For the text-containing cell, return its midpoint in (x, y) coordinate format. 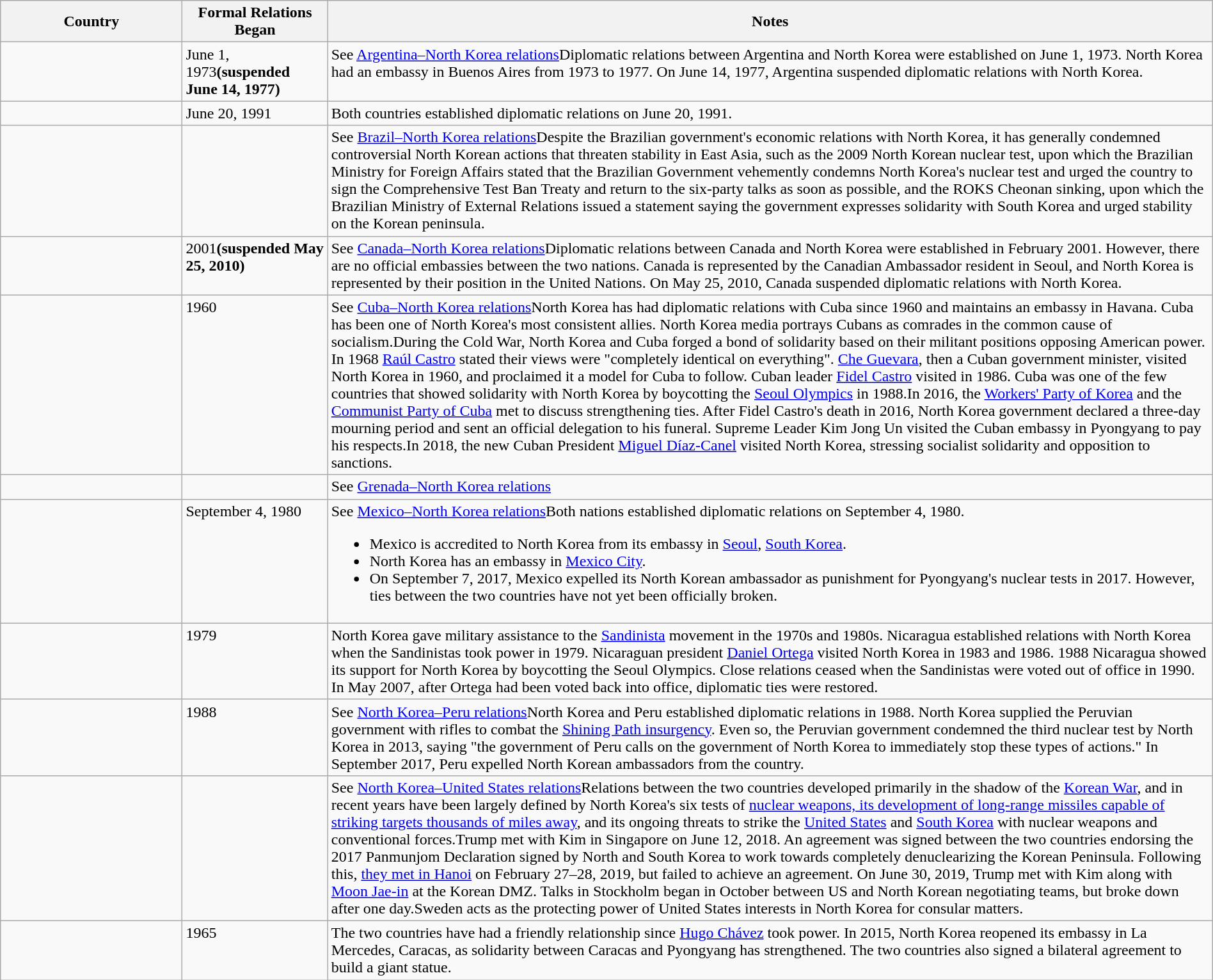
See Grenada–North Korea relations (770, 487)
Formal Relations Began (255, 22)
2001(suspended May 25, 2010) (255, 265)
Notes (770, 22)
June 1, 1973(suspended June 14, 1977) (255, 72)
1979 (255, 661)
1965 (255, 950)
1988 (255, 737)
June 20, 1991 (255, 113)
Country (91, 22)
September 4, 1980 (255, 561)
1960 (255, 385)
Both countries established diplomatic relations on June 20, 1991. (770, 113)
